Identify which cell holds the provided text, then report its [X, Y] central coordinate. 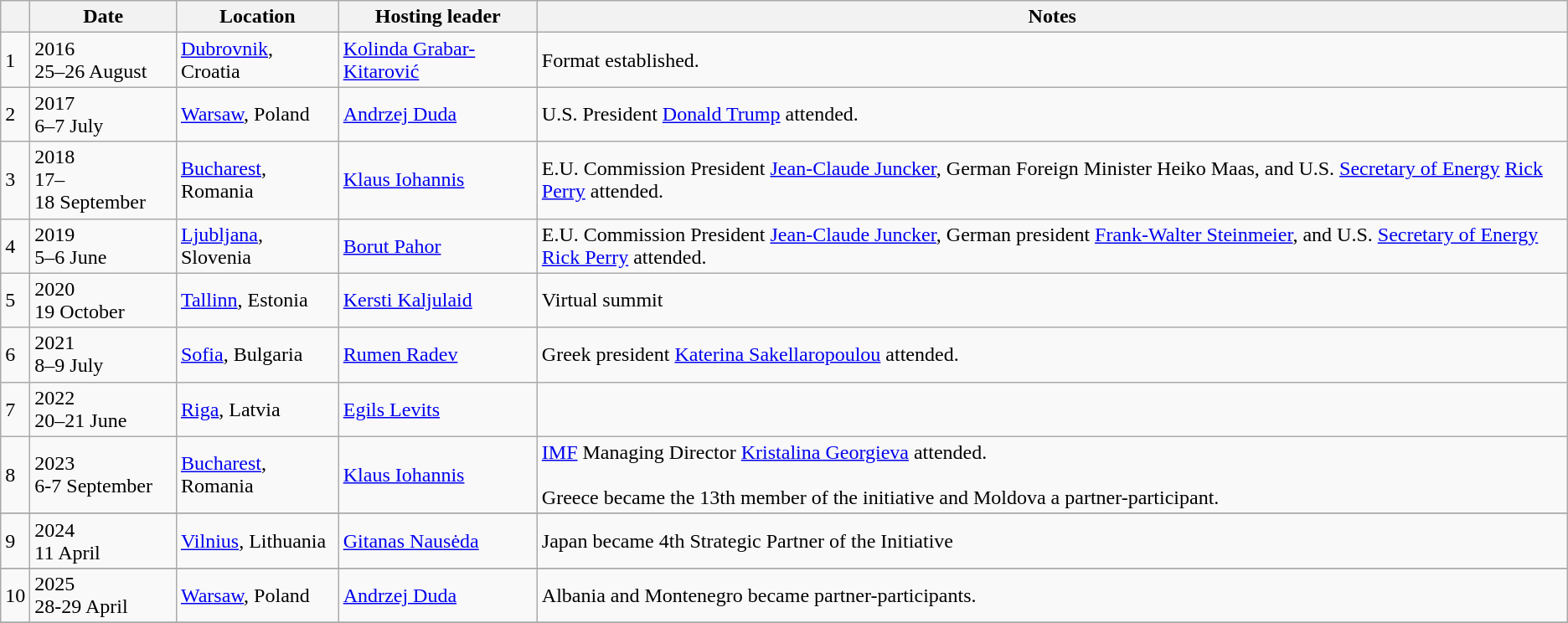
Japan became 4th Strategic Partner of the Initiative [1052, 541]
202411 April [104, 541]
10 [15, 595]
Location [257, 17]
Date [104, 17]
6 [15, 355]
Sofia, Bulgaria [257, 355]
Dubrovnik, Croatia [257, 60]
5 [15, 300]
20176–7 July [104, 114]
201625–26 August [104, 60]
Virtual summit [1052, 300]
8 [15, 475]
Rumen Radev [437, 355]
Egils Levits [437, 409]
201817–18 September [104, 180]
E.U. Commission President Jean-Claude Juncker, German president Frank-Walter Steinmeier, and U.S. Secretary of Energy Rick Perry attended. [1052, 246]
20218–9 July [104, 355]
Greek president Katerina Sakellaropoulou attended. [1052, 355]
20236-7 September [104, 475]
Albania and Montenegro became partner-participants. [1052, 595]
1 [15, 60]
7 [15, 409]
IMF Managing Director Kristalina Georgieva attended.Greece became the 13th member of the initiative and Moldova a partner-participant. [1052, 475]
Gitanas Nausėda [437, 541]
Borut Pahor [437, 246]
U.S. President Donald Trump attended. [1052, 114]
202220–21 June [104, 409]
Vilnius, Lithuania [257, 541]
202528-29 April [104, 595]
Riga, Latvia [257, 409]
202019 October [104, 300]
Tallinn, Estonia [257, 300]
Hosting leader [437, 17]
Notes [1052, 17]
E.U. Commission President Jean-Claude Juncker, German Foreign Minister Heiko Maas, and U.S. Secretary of Energy Rick Perry attended. [1052, 180]
2 [15, 114]
20195–6 June [104, 246]
Kersti Kaljulaid [437, 300]
9 [15, 541]
Kolinda Grabar-Kitarović [437, 60]
Ljubljana, Slovenia [257, 246]
Format established. [1052, 60]
3 [15, 180]
4 [15, 246]
